Output the (x, y) coordinate of the center of the cell containing the given text.  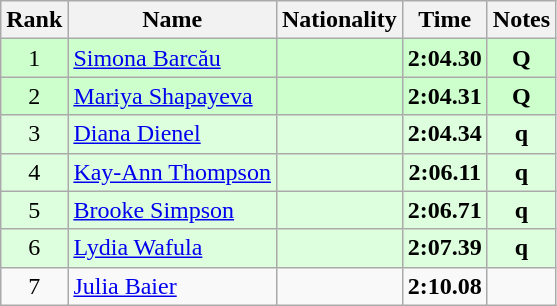
Julia Baier (172, 286)
Lydia Wafula (172, 248)
2:04.34 (444, 134)
2 (34, 96)
2:06.71 (444, 210)
Mariya Shapayeva (172, 96)
Notes (521, 20)
2:07.39 (444, 248)
7 (34, 286)
Brooke Simpson (172, 210)
Kay-Ann Thompson (172, 172)
Diana Dienel (172, 134)
2:04.30 (444, 58)
Time (444, 20)
2:04.31 (444, 96)
2:06.11 (444, 172)
1 (34, 58)
3 (34, 134)
6 (34, 248)
Name (172, 20)
5 (34, 210)
4 (34, 172)
Simona Barcău (172, 58)
Nationality (339, 20)
Rank (34, 20)
2:10.08 (444, 286)
